Return [X, Y] of the center of cell containing provided text 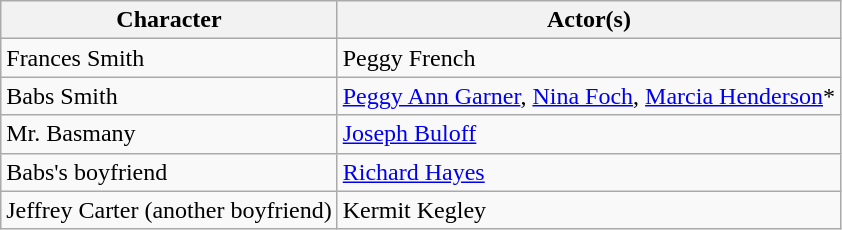
Richard Hayes [588, 172]
Peggy Ann Garner, Nina Foch, Marcia Henderson* [588, 96]
Kermit Kegley [588, 210]
Character [169, 20]
Jeffrey Carter (another boyfriend) [169, 210]
Actor(s) [588, 20]
Joseph Buloff [588, 134]
Frances Smith [169, 58]
Mr. Basmany [169, 134]
Babs Smith [169, 96]
Babs's boyfriend [169, 172]
Peggy French [588, 58]
